Output the (x, y) coordinate of the center of the cell containing the given text.  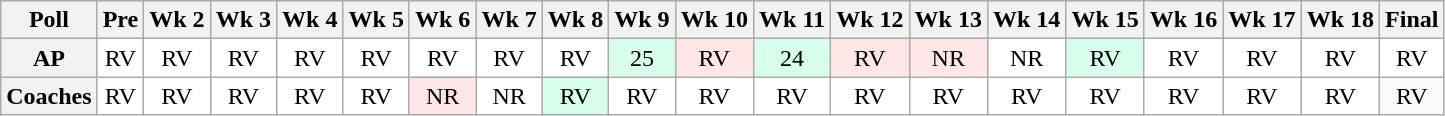
Wk 18 (1340, 20)
24 (792, 58)
Wk 3 (243, 20)
AP (49, 58)
Wk 9 (642, 20)
Wk 13 (948, 20)
Wk 6 (442, 20)
Poll (49, 20)
Wk 2 (177, 20)
Coaches (49, 96)
Wk 7 (509, 20)
Wk 10 (714, 20)
Wk 4 (310, 20)
Pre (120, 20)
Wk 15 (1105, 20)
Wk 5 (376, 20)
Wk 17 (1262, 20)
Wk 8 (575, 20)
Wk 12 (870, 20)
Wk 11 (792, 20)
Wk 16 (1183, 20)
25 (642, 58)
Final (1412, 20)
Wk 14 (1026, 20)
